From the cell containing the given text, extract its center point as (X, Y) coordinate. 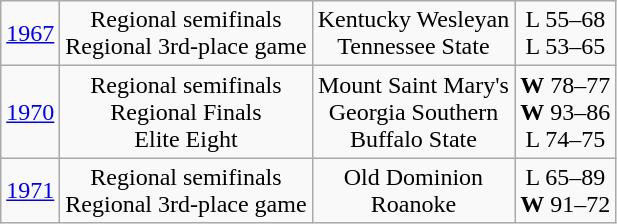
L 65–89W 91–72 (566, 190)
1970 (30, 112)
Old DominionRoanoke (414, 190)
W 78–77W 93–86L 74–75 (566, 112)
Kentucky WesleyanTennessee State (414, 34)
1967 (30, 34)
Regional semifinalsRegional FinalsElite Eight (186, 112)
L 55–68L 53–65 (566, 34)
Mount Saint Mary'sGeorgia SouthernBuffalo State (414, 112)
1971 (30, 190)
